Locate the cell with the specified text and output its (X, Y) center coordinate. 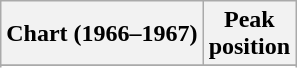
Chart (1966–1967) (102, 34)
Peak position (249, 34)
